Provide the [x, y] coordinate of the cell's center where the given text is located.  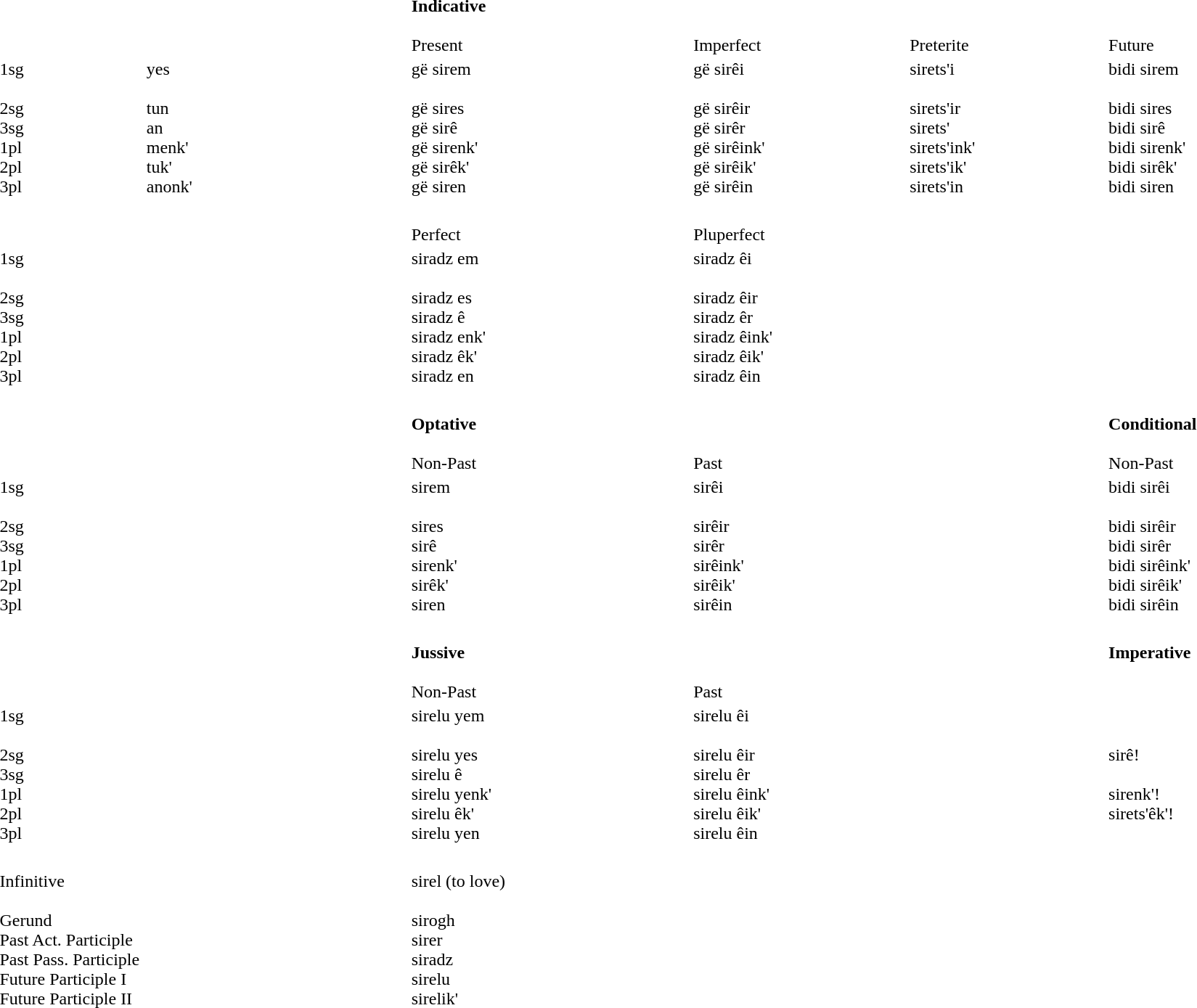
siradz êisiradz êir siradz êr siradz êink' siradz êik' siradz êin [899, 317]
gë siremgë sires gë sirê gë sirenk' gë sirêk' gë siren [550, 128]
sirelu yemsirelu yes sirelu ê sirelu yenk' sirelu êk' sirelu yen [550, 774]
JussiveNon-Past [550, 672]
OptativeNon-Past [550, 443]
Perfect [550, 234]
siradz emsiradz es siradz ê siradz enk' siradz êk' siradz en [550, 317]
yestun an menk' tuk' anonk' [277, 128]
sirets'isirets'ir sirets' sirets'ink' sirets'ik' sirets'in [1008, 128]
gë sirêigë sirêir gë sirêr gë sirêink' gë sirêik' gë sirêin [800, 128]
Pluperfect [899, 234]
siremsires sirê sirenk' sirêk' siren [550, 546]
sirêisirêir sirêr sirêink' sirêik' sirêin [899, 546]
sirelu êisirelu êir sirelu êr sirelu êink' sirelu êik' sirelu êin [899, 774]
